From the cell containing the given text, extract its center point as (X, Y) coordinate. 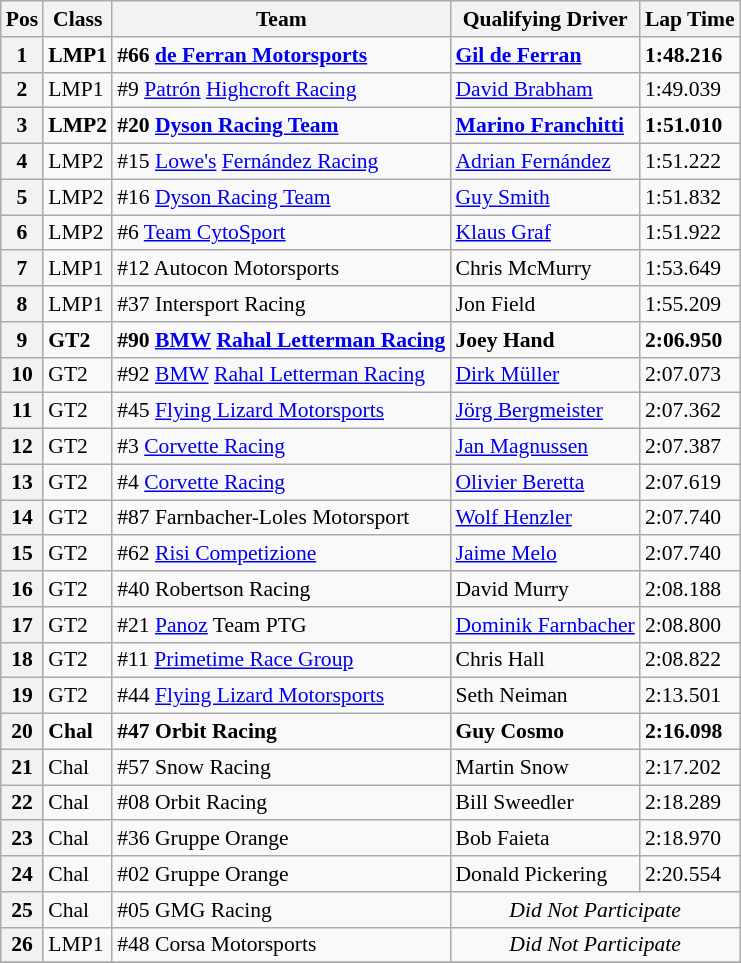
David Murry (544, 589)
Joey Hand (544, 340)
2:13.501 (690, 696)
Marino Franchitti (544, 126)
#57 Snow Racing (281, 767)
25 (22, 910)
#48 Corsa Motorsports (281, 945)
Jörg Bergmeister (544, 411)
Wolf Henzler (544, 518)
2:07.619 (690, 482)
#20 Dyson Racing Team (281, 126)
Jaime Melo (544, 554)
1:51.832 (690, 197)
#36 Gruppe Orange (281, 839)
Olivier Beretta (544, 482)
2:18.289 (690, 803)
Seth Neiman (544, 696)
#37 Intersport Racing (281, 304)
23 (22, 839)
20 (22, 732)
1:53.649 (690, 269)
Adrian Fernández (544, 162)
4 (22, 162)
2:07.073 (690, 375)
1:51.922 (690, 233)
1:55.209 (690, 304)
Guy Smith (544, 197)
2:08.800 (690, 625)
22 (22, 803)
#08 Orbit Racing (281, 803)
Dominik Farnbacher (544, 625)
2:08.822 (690, 660)
Klaus Graf (544, 233)
#45 Flying Lizard Motorsports (281, 411)
Martin Snow (544, 767)
David Brabham (544, 90)
1:51.010 (690, 126)
13 (22, 482)
15 (22, 554)
#11 Primetime Race Group (281, 660)
Team (281, 19)
2:07.387 (690, 447)
#9 Patrón Highcroft Racing (281, 90)
12 (22, 447)
2 (22, 90)
#44 Flying Lizard Motorsports (281, 696)
5 (22, 197)
26 (22, 945)
Jon Field (544, 304)
#47 Orbit Racing (281, 732)
#16 Dyson Racing Team (281, 197)
Qualifying Driver (544, 19)
Pos (22, 19)
Chris McMurry (544, 269)
3 (22, 126)
9 (22, 340)
2:08.188 (690, 589)
Donald Pickering (544, 874)
2:16.098 (690, 732)
8 (22, 304)
2:18.970 (690, 839)
21 (22, 767)
1:48.216 (690, 55)
2:20.554 (690, 874)
Lap Time (690, 19)
#21 Panoz Team PTG (281, 625)
10 (22, 375)
2:06.950 (690, 340)
Class (78, 19)
#40 Robertson Racing (281, 589)
Dirk Müller (544, 375)
#12 Autocon Motorsports (281, 269)
14 (22, 518)
6 (22, 233)
#87 Farnbacher-Loles Motorsport (281, 518)
2:07.362 (690, 411)
1 (22, 55)
#4 Corvette Racing (281, 482)
24 (22, 874)
16 (22, 589)
Guy Cosmo (544, 732)
Bill Sweedler (544, 803)
#15 Lowe's Fernández Racing (281, 162)
#3 Corvette Racing (281, 447)
Chris Hall (544, 660)
#90 BMW Rahal Letterman Racing (281, 340)
Gil de Ferran (544, 55)
19 (22, 696)
#62 Risi Competizione (281, 554)
#02 Gruppe Orange (281, 874)
11 (22, 411)
#92 BMW Rahal Letterman Racing (281, 375)
1:51.222 (690, 162)
Bob Faieta (544, 839)
1:49.039 (690, 90)
17 (22, 625)
2:17.202 (690, 767)
Jan Magnussen (544, 447)
#66 de Ferran Motorsports (281, 55)
18 (22, 660)
#05 GMG Racing (281, 910)
7 (22, 269)
#6 Team CytoSport (281, 233)
